Scan for the cell matching the given text and deliver its [x, y] coordinate at center. 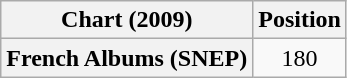
180 [300, 58]
Chart (2009) [127, 20]
French Albums (SNEP) [127, 58]
Position [300, 20]
